Extract the [x, y] coordinate from the center of the cell holding the provided text.  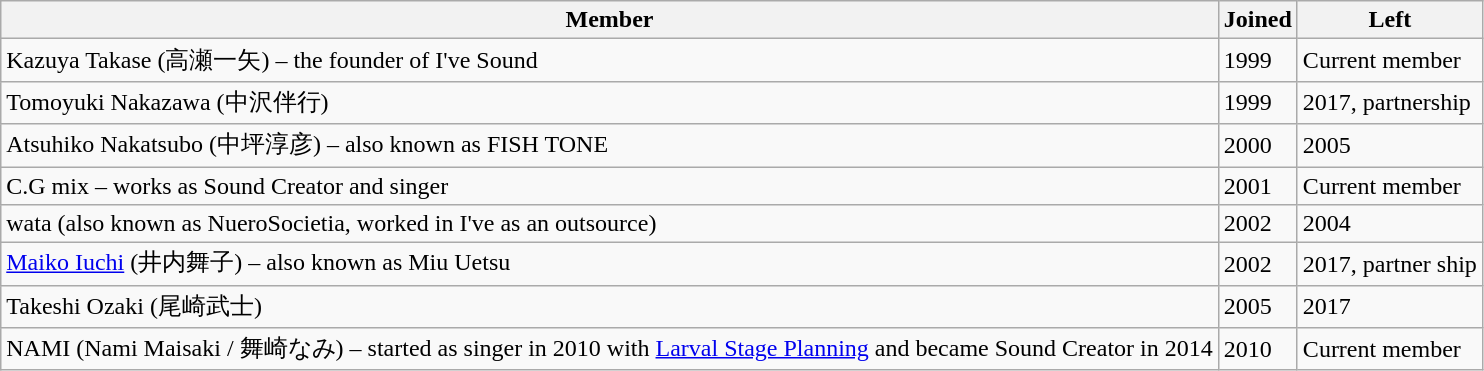
2001 [1258, 185]
C.G mix – works as Sound Creator and singer [610, 185]
2017, partnership [1390, 102]
2000 [1258, 146]
wata (also known as NueroSocietia, worked in I've as an outsource) [610, 224]
Left [1390, 20]
Takeshi Ozaki (尾崎武士) [610, 306]
2017 [1390, 306]
NAMI (Nami Maisaki / 舞崎なみ) – started as singer in 2010 with Larval Stage Planning and became Sound Creator in 2014 [610, 350]
Joined [1258, 20]
Atsuhiko Nakatsubo (中坪淳彦) – also known as FISH TONE [610, 146]
2017, partner ship [1390, 264]
2010 [1258, 350]
Maiko Iuchi (井内舞子) – also known as Miu Uetsu [610, 264]
Kazuya Takase (高瀬一矢) – the founder of I've Sound [610, 60]
Member [610, 20]
2004 [1390, 224]
Tomoyuki Nakazawa (中沢伴行) [610, 102]
